Return [X, Y] of the center of cell containing provided text 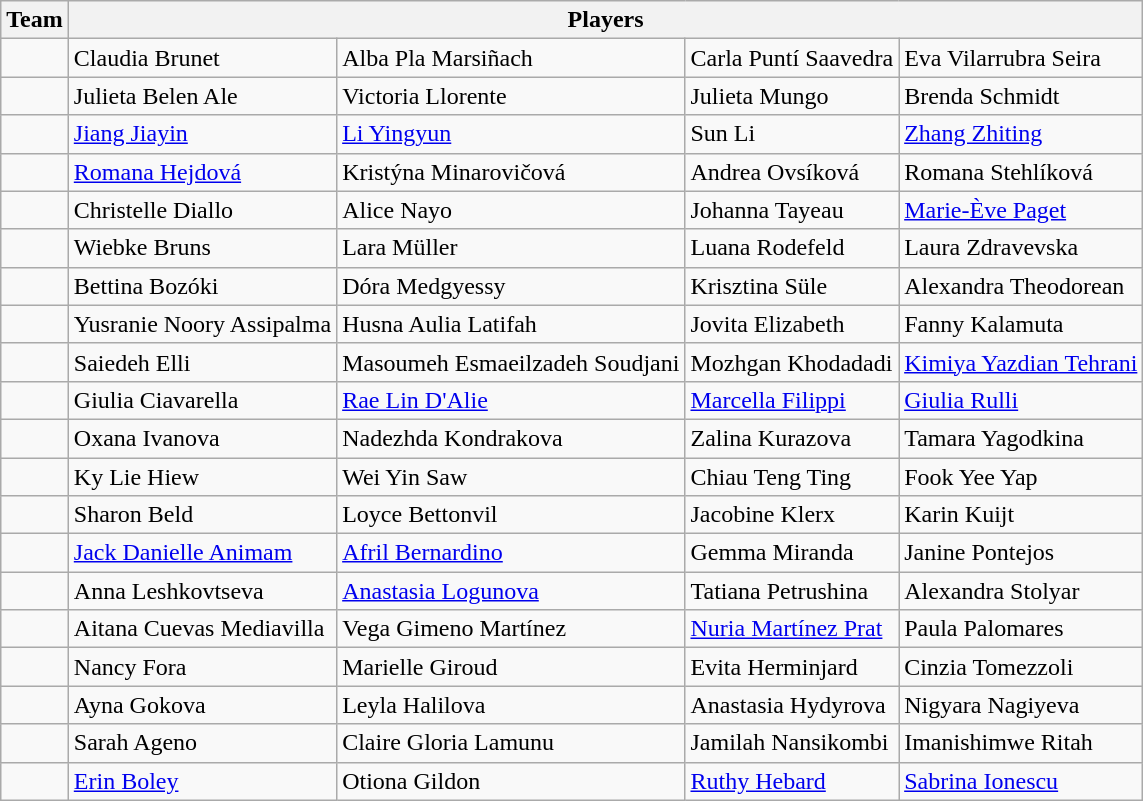
Alexandra Stolyar [1021, 591]
Marie-Ève Paget [1021, 210]
Wei Yin Saw [511, 477]
Jacobine Klerx [792, 515]
Paula Palomares [1021, 629]
Ayna Gokova [202, 705]
Marielle Giroud [511, 667]
Brenda Schmidt [1021, 96]
Erin Boley [202, 781]
Saiedeh Elli [202, 362]
Sun Li [792, 134]
Rae Lin D'Alie [511, 400]
Jiang Jiayin [202, 134]
Cinzia Tomezzoli [1021, 667]
Giulia Ciavarella [202, 400]
Ky Lie Hiew [202, 477]
Nancy Fora [202, 667]
Nigyara Nagiyeva [1021, 705]
Gemma Miranda [792, 553]
Players [606, 20]
Tatiana Petrushina [792, 591]
Aitana Cuevas Mediavilla [202, 629]
Kimiya Yazdian Tehrani [1021, 362]
Sabrina Ionescu [1021, 781]
Claudia Brunet [202, 58]
Victoria Llorente [511, 96]
Nadezhda Kondrakova [511, 438]
Oxana Ivanova [202, 438]
Yusranie Noory Assipalma [202, 324]
Anastasia Hydyrova [792, 705]
Loyce Bettonvil [511, 515]
Nuria Martínez Prat [792, 629]
Alba Pla Marsiñach [511, 58]
Lara Müller [511, 248]
Afril Bernardino [511, 553]
Wiebke Bruns [202, 248]
Li Yingyun [511, 134]
Bettina Bozóki [202, 286]
Julieta Mungo [792, 96]
Alice Nayo [511, 210]
Anastasia Logunova [511, 591]
Romana Stehlíková [1021, 172]
Kristýna Minarovičová [511, 172]
Husna Aulia Latifah [511, 324]
Romana Hejdová [202, 172]
Marcella Filippi [792, 400]
Tamara Yagodkina [1021, 438]
Dóra Medgyessy [511, 286]
Janine Pontejos [1021, 553]
Leyla Halilova [511, 705]
Fook Yee Yap [1021, 477]
Sarah Ageno [202, 743]
Jovita Elizabeth [792, 324]
Zalina Kurazova [792, 438]
Giulia Rulli [1021, 400]
Christelle Diallo [202, 210]
Laura Zdravevska [1021, 248]
Evita Herminjard [792, 667]
Karin Kuijt [1021, 515]
Eva Vilarrubra Seira [1021, 58]
Luana Rodefeld [792, 248]
Vega Gimeno Martínez [511, 629]
Andrea Ovsíková [792, 172]
Ruthy Hebard [792, 781]
Johanna Tayeau [792, 210]
Zhang Zhiting [1021, 134]
Sharon Beld [202, 515]
Jack Danielle Animam [202, 553]
Alexandra Theodorean [1021, 286]
Imanishimwe Ritah [1021, 743]
Masoumeh Esmaeilzadeh Soudjani [511, 362]
Julieta Belen Ale [202, 96]
Fanny Kalamuta [1021, 324]
Chiau Teng Ting [792, 477]
Krisztina Süle [792, 286]
Carla Puntí Saavedra [792, 58]
Otiona Gildon [511, 781]
Mozhgan Khodadadi [792, 362]
Team [35, 20]
Anna Leshkovtseva [202, 591]
Claire Gloria Lamunu [511, 743]
Jamilah Nansikombi [792, 743]
